For the text-containing cell, return its midpoint in (x, y) coordinate format. 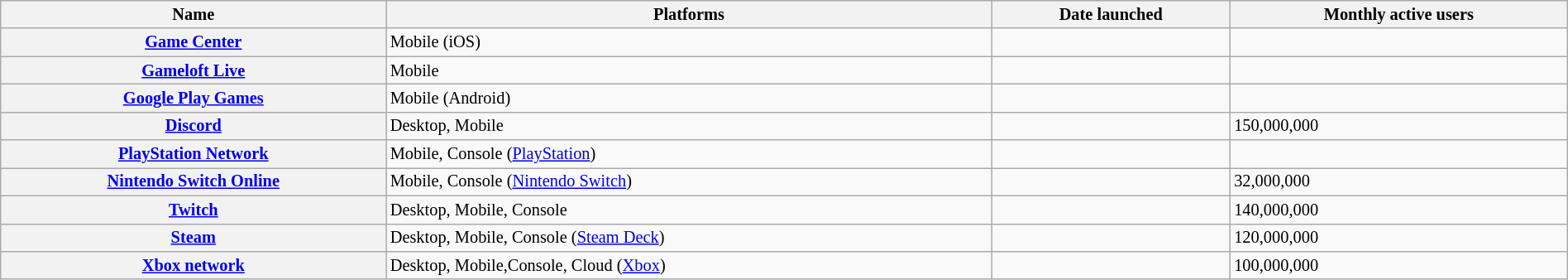
140,000,000 (1398, 210)
Mobile (Android) (689, 98)
Desktop, Mobile (689, 126)
Xbox network (194, 265)
32,000,000 (1398, 181)
Game Center (194, 42)
Gameloft Live (194, 70)
150,000,000 (1398, 126)
Desktop, Mobile, Console (689, 210)
100,000,000 (1398, 265)
Desktop, Mobile,Console, Cloud (Xbox) (689, 265)
Google Play Games (194, 98)
PlayStation Network (194, 154)
Mobile (iOS) (689, 42)
Monthly active users (1398, 14)
Mobile, Console (Nintendo Switch) (689, 181)
Platforms (689, 14)
Twitch (194, 210)
120,000,000 (1398, 238)
Mobile, Console (PlayStation) (689, 154)
Desktop, Mobile, Console (Steam Deck) (689, 238)
Nintendo Switch Online (194, 181)
Discord (194, 126)
Name (194, 14)
Mobile (689, 70)
Steam (194, 238)
Date launched (1111, 14)
